Provide the (x, y) coordinate of the cell's center where the given text is located.  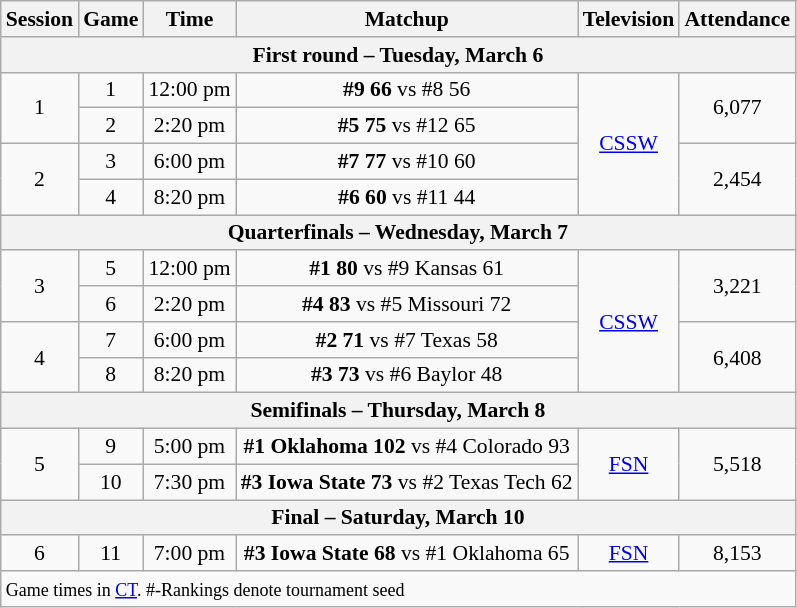
8,153 (737, 554)
#2 71 vs #7 Texas 58 (407, 340)
#1 Oklahoma 102 vs #4 Colorado 93 (407, 447)
Quarterfinals – Wednesday, March 7 (398, 233)
#4 83 vs #5 Missouri 72 (407, 304)
First round – Tuesday, March 6 (398, 55)
#3 Iowa State 73 vs #2 Texas Tech 62 (407, 482)
#5 75 vs #12 65 (407, 126)
Semifinals – Thursday, March 8 (398, 411)
#3 73 vs #6 Baylor 48 (407, 375)
#7 77 vs #10 60 (407, 162)
#3 Iowa State 68 vs #1 Oklahoma 65 (407, 554)
5,518 (737, 464)
9 (110, 447)
Session (40, 19)
7:00 pm (189, 554)
7 (110, 340)
6,077 (737, 108)
10 (110, 482)
#1 80 vs #9 Kansas 61 (407, 269)
11 (110, 554)
8 (110, 375)
#6 60 vs #11 44 (407, 197)
Attendance (737, 19)
2,454 (737, 180)
3,221 (737, 286)
Matchup (407, 19)
5:00 pm (189, 447)
#9 66 vs #8 56 (407, 90)
7:30 pm (189, 482)
6,408 (737, 358)
Game times in CT. #-Rankings denote tournament seed (398, 589)
Time (189, 19)
Television (629, 19)
Final – Saturday, March 10 (398, 518)
Game (110, 19)
